For the text-containing cell, return its midpoint in [X, Y] coordinate format. 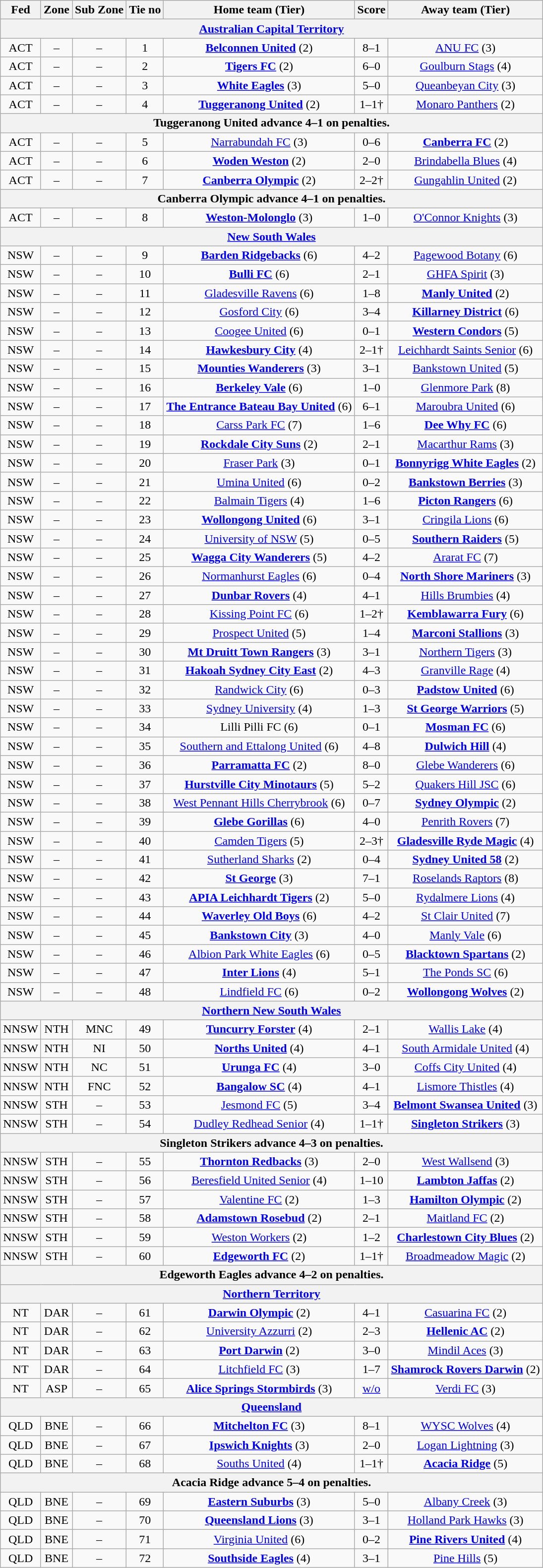
Acacia Ridge (5) [465, 1464]
64 [145, 1369]
Mt Druitt Town Rangers (3) [259, 652]
8–0 [371, 765]
St George (3) [259, 878]
1–4 [371, 633]
New South Wales [272, 237]
33 [145, 708]
Adamstown Rosebud (2) [259, 1218]
APIA Leichhardt Tigers (2) [259, 897]
Bulli FC (6) [259, 274]
Ararat FC (7) [465, 558]
Picton Rangers (6) [465, 501]
Alice Springs Stormbirds (3) [259, 1388]
Port Darwin (2) [259, 1350]
Camden Tigers (5) [259, 841]
w/o [371, 1388]
6 [145, 161]
Parramatta FC (2) [259, 765]
Brindabella Blues (4) [465, 161]
Thornton Redbacks (3) [259, 1162]
Glebe Wanderers (6) [465, 765]
Quakers Hill JSC (6) [465, 784]
24 [145, 538]
6–1 [371, 406]
60 [145, 1256]
Sub Zone [99, 10]
Australian Capital Territory [272, 29]
7 [145, 180]
54 [145, 1124]
6–0 [371, 66]
Canberra FC (2) [465, 142]
Jesmond FC (5) [259, 1105]
Inter Lions (4) [259, 973]
58 [145, 1218]
Penrith Rovers (7) [465, 821]
1 [145, 48]
South Armidale United (4) [465, 1048]
14 [145, 350]
Lismore Thistles (4) [465, 1086]
16 [145, 387]
Hills Brumbies (4) [465, 595]
Pine Hills (5) [465, 1558]
10 [145, 274]
Roselands Raptors (8) [465, 878]
Hawkesbury City (4) [259, 350]
Logan Lightning (3) [465, 1445]
Wollongong United (6) [259, 519]
Wagga City Wanderers (5) [259, 558]
Western Condors (5) [465, 331]
Sutherland Sharks (2) [259, 860]
Waverley Old Boys (6) [259, 916]
1–8 [371, 293]
11 [145, 293]
17 [145, 406]
Goulburn Stags (4) [465, 66]
65 [145, 1388]
Gungahlin United (2) [465, 180]
1–2† [371, 614]
Shamrock Rovers Darwin (2) [465, 1369]
Granville Rage (4) [465, 671]
5 [145, 142]
MNC [99, 1029]
Belmont Swansea United (3) [465, 1105]
63 [145, 1350]
Killarney District (6) [465, 312]
NC [99, 1067]
Southern Raiders (5) [465, 538]
Queensland Lions (3) [259, 1520]
Bangalow SC (4) [259, 1086]
Urunga FC (4) [259, 1067]
26 [145, 576]
Score [371, 10]
32 [145, 690]
Bonnyrigg White Eagles (2) [465, 463]
Albion Park White Eagles (6) [259, 954]
23 [145, 519]
Berkeley Vale (6) [259, 387]
ANU FC (3) [465, 48]
59 [145, 1237]
25 [145, 558]
27 [145, 595]
38 [145, 803]
68 [145, 1464]
Darwin Olympic (2) [259, 1313]
FNC [99, 1086]
31 [145, 671]
Sydney Olympic (2) [465, 803]
Prospect United (5) [259, 633]
Zone [57, 10]
Fed [21, 10]
51 [145, 1067]
Weston Workers (2) [259, 1237]
62 [145, 1331]
St Clair United (7) [465, 916]
Manly United (2) [465, 293]
2–3 [371, 1331]
Leichhardt Saints Senior (6) [465, 350]
Canberra Olympic (2) [259, 180]
Queensland [272, 1407]
40 [145, 841]
2–1† [371, 350]
71 [145, 1539]
29 [145, 633]
37 [145, 784]
67 [145, 1445]
Gosford City (6) [259, 312]
Albany Creek (3) [465, 1502]
Weston-Molonglo (3) [259, 217]
2 [145, 66]
Fraser Park (3) [259, 463]
Acacia Ridge advance 5–4 on penalties. [272, 1483]
45 [145, 935]
36 [145, 765]
Edgeworth Eagles advance 4–2 on penalties. [272, 1275]
Broadmeadow Magic (2) [465, 1256]
The Ponds SC (6) [465, 973]
Litchfield FC (3) [259, 1369]
5–2 [371, 784]
Ipswich Knights (3) [259, 1445]
Pagewood Botany (6) [465, 255]
Queanbeyan City (3) [465, 85]
Northern New South Wales [272, 1010]
Hellenic AC (2) [465, 1331]
41 [145, 860]
0–3 [371, 690]
University Azzurri (2) [259, 1331]
Singleton Strikers advance 4–3 on penalties. [272, 1142]
Southern and Ettalong United (6) [259, 746]
61 [145, 1313]
Beresfield United Senior (4) [259, 1181]
4–3 [371, 671]
Tie no [145, 10]
49 [145, 1029]
Mitchelton FC (3) [259, 1426]
Maroubra United (6) [465, 406]
WYSC Wolves (4) [465, 1426]
North Shore Mariners (3) [465, 576]
Away team (Tier) [465, 10]
Padstow United (6) [465, 690]
34 [145, 727]
Wallis Lake (4) [465, 1029]
13 [145, 331]
Lilli Pilli FC (6) [259, 727]
Souths United (4) [259, 1464]
28 [145, 614]
Cringila Lions (6) [465, 519]
Tuggeranong United (2) [259, 104]
Dunbar Rovers (4) [259, 595]
Monaro Panthers (2) [465, 104]
St George Warriors (5) [465, 708]
9 [145, 255]
Mosman FC (6) [465, 727]
Normanhurst Eagles (6) [259, 576]
Mounties Wanderers (3) [259, 369]
The Entrance Bateau Bay United (6) [259, 406]
19 [145, 444]
Eastern Suburbs (3) [259, 1502]
7–1 [371, 878]
20 [145, 463]
University of NSW (5) [259, 538]
Dee Why FC (6) [465, 425]
Bankstown City (3) [259, 935]
Northern Territory [272, 1294]
72 [145, 1558]
West Pennant Hills Cherrybrook (6) [259, 803]
47 [145, 973]
Charlestown City Blues (2) [465, 1237]
53 [145, 1105]
Gladesville Ryde Magic (4) [465, 841]
52 [145, 1086]
Hakoah Sydney City East (2) [259, 671]
48 [145, 992]
Wollongong Wolves (2) [465, 992]
Narrabundah FC (3) [259, 142]
Tigers FC (2) [259, 66]
White Eagles (3) [259, 85]
Rydalmere Lions (4) [465, 897]
Macarthur Rams (3) [465, 444]
Sydney United 58 (2) [465, 860]
Singleton Strikers (3) [465, 1124]
2–3† [371, 841]
Glenmore Park (8) [465, 387]
1–7 [371, 1369]
66 [145, 1426]
3 [145, 85]
Home team (Tier) [259, 10]
Blacktown Spartans (2) [465, 954]
56 [145, 1181]
GHFA Spirit (3) [465, 274]
Barden Ridgebacks (6) [259, 255]
Manly Vale (6) [465, 935]
Dulwich Hill (4) [465, 746]
West Wallsend (3) [465, 1162]
15 [145, 369]
Glebe Gorillas (6) [259, 821]
Rockdale City Suns (2) [259, 444]
0–7 [371, 803]
1–2 [371, 1237]
Marconi Stallions (3) [465, 633]
2–2† [371, 180]
Hamilton Olympic (2) [465, 1199]
44 [145, 916]
Kemblawarra Fury (6) [465, 614]
4 [145, 104]
NI [99, 1048]
Bankstown Berries (3) [465, 482]
Mindil Aces (3) [465, 1350]
Coffs City United (4) [465, 1067]
Valentine FC (2) [259, 1199]
O'Connor Knights (3) [465, 217]
Tuggeranong United advance 4–1 on penalties. [272, 123]
Tuncurry Forster (4) [259, 1029]
39 [145, 821]
Balmain Tigers (4) [259, 501]
Norths United (4) [259, 1048]
1–10 [371, 1181]
Kissing Point FC (6) [259, 614]
18 [145, 425]
Randwick City (6) [259, 690]
Lambton Jaffas (2) [465, 1181]
Hurstville City Minotaurs (5) [259, 784]
55 [145, 1162]
30 [145, 652]
4–8 [371, 746]
12 [145, 312]
43 [145, 897]
0–6 [371, 142]
Bankstown United (5) [465, 369]
57 [145, 1199]
Woden Weston (2) [259, 161]
Southside Eagles (4) [259, 1558]
Northern Tigers (3) [465, 652]
Edgeworth FC (2) [259, 1256]
70 [145, 1520]
Casuarina FC (2) [465, 1313]
22 [145, 501]
Holland Park Hawks (3) [465, 1520]
Virginia United (6) [259, 1539]
Umina United (6) [259, 482]
Verdi FC (3) [465, 1388]
46 [145, 954]
Canberra Olympic advance 4–1 on penalties. [272, 198]
50 [145, 1048]
21 [145, 482]
Belconnen United (2) [259, 48]
Coogee United (6) [259, 331]
8 [145, 217]
Dudley Redhead Senior (4) [259, 1124]
Pine Rivers United (4) [465, 1539]
69 [145, 1502]
42 [145, 878]
Gladesville Ravens (6) [259, 293]
ASP [57, 1388]
5–1 [371, 973]
Lindfield FC (6) [259, 992]
35 [145, 746]
Maitland FC (2) [465, 1218]
Sydney University (4) [259, 708]
Carss Park FC (7) [259, 425]
